Output the [x, y] coordinate of the center of the cell containing the given text.  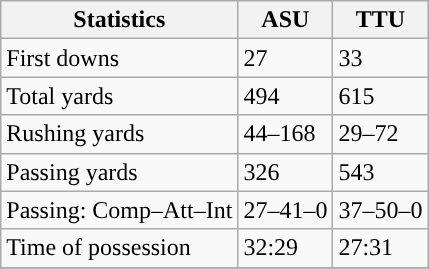
33 [380, 58]
27–41–0 [286, 210]
Time of possession [120, 248]
44–168 [286, 134]
29–72 [380, 134]
Passing: Comp–Att–Int [120, 210]
27 [286, 58]
543 [380, 172]
First downs [120, 58]
Rushing yards [120, 134]
Total yards [120, 96]
27:31 [380, 248]
TTU [380, 20]
326 [286, 172]
Statistics [120, 20]
32:29 [286, 248]
494 [286, 96]
ASU [286, 20]
Passing yards [120, 172]
615 [380, 96]
37–50–0 [380, 210]
